Return the [x, y] coordinate for the center point of the cell that contains the specified text.  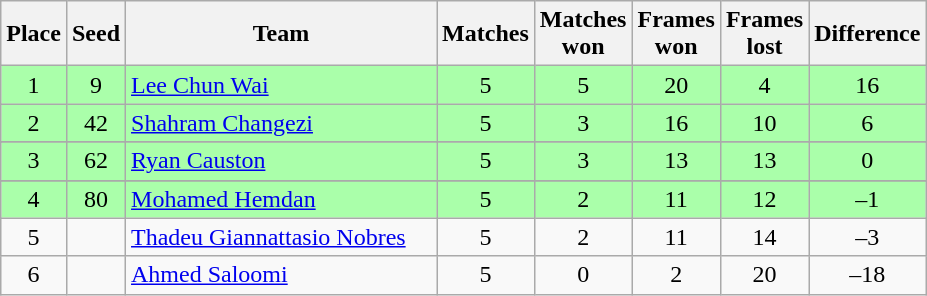
Matches won [583, 34]
9 [96, 85]
–1 [868, 199]
Frames won [676, 34]
Frames lost [764, 34]
14 [764, 237]
–3 [868, 237]
Team [282, 34]
Ahmed Saloomi [282, 275]
42 [96, 123]
12 [764, 199]
Ryan Causton [282, 161]
Place [34, 34]
Matches [486, 34]
80 [96, 199]
Shahram Changezi [282, 123]
62 [96, 161]
10 [764, 123]
Mohamed Hemdan [282, 199]
–18 [868, 275]
Difference [868, 34]
Thadeu Giannattasio Nobres [282, 237]
1 [34, 85]
Seed [96, 34]
Lee Chun Wai [282, 85]
